Locate the cell with the specified text and output its [X, Y] center coordinate. 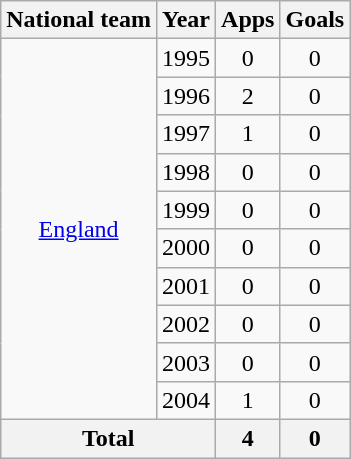
2004 [186, 400]
1995 [186, 58]
2 [248, 96]
National team [79, 20]
1999 [186, 210]
Apps [248, 20]
2003 [186, 362]
2000 [186, 248]
Total [108, 438]
1997 [186, 134]
England [79, 230]
Goals [315, 20]
4 [248, 438]
2002 [186, 324]
1996 [186, 96]
Year [186, 20]
2001 [186, 286]
1998 [186, 172]
